Locate the cell with the specified text and output its (x, y) center coordinate. 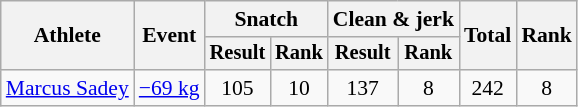
105 (238, 88)
Snatch (266, 19)
Athlete (68, 36)
Marcus Sadey (68, 88)
Clean & jerk (394, 19)
Total (488, 36)
137 (363, 88)
Event (170, 36)
10 (299, 88)
−69 kg (170, 88)
242 (488, 88)
